Detect which cell encompasses the target text, then output its (X, Y) center coordinate. 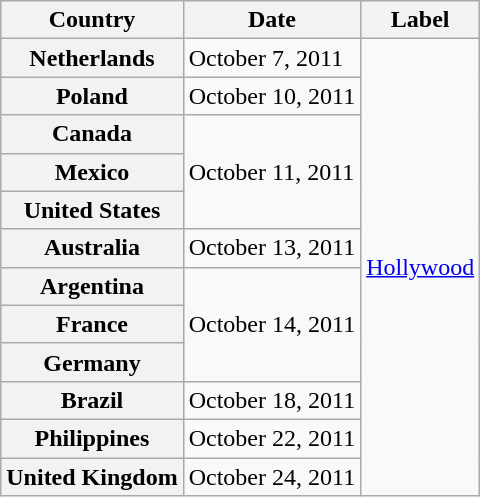
Mexico (92, 172)
October 13, 2011 (272, 248)
Brazil (92, 400)
October 22, 2011 (272, 438)
United States (92, 210)
October 7, 2011 (272, 58)
France (92, 324)
Netherlands (92, 58)
Poland (92, 96)
Argentina (92, 286)
Hollywood (420, 268)
Label (420, 20)
October 18, 2011 (272, 400)
October 14, 2011 (272, 324)
United Kingdom (92, 477)
Germany (92, 362)
Canada (92, 134)
Australia (92, 248)
October 11, 2011 (272, 172)
October 10, 2011 (272, 96)
October 24, 2011 (272, 477)
Country (92, 20)
Date (272, 20)
Philippines (92, 438)
